Capture the cell that displays the provided text and extract its (X, Y) central coordinate. 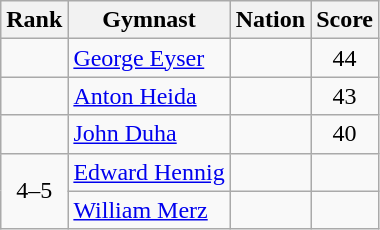
Nation (270, 20)
William Merz (149, 210)
4–5 (34, 191)
George Eyser (149, 58)
Edward Hennig (149, 172)
44 (345, 58)
Rank (34, 20)
Anton Heida (149, 96)
40 (345, 134)
43 (345, 96)
Score (345, 20)
Gymnast (149, 20)
John Duha (149, 134)
